Scan for the cell matching the given text and deliver its [X, Y] coordinate at center. 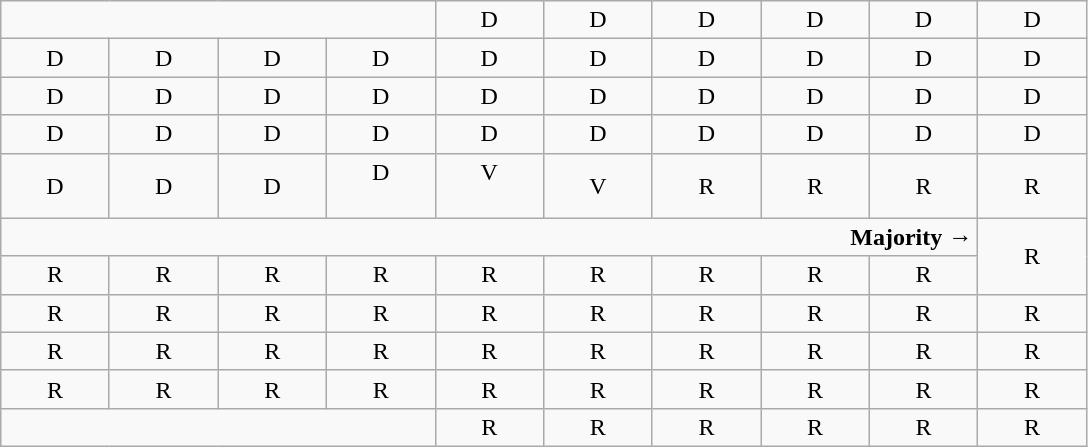
Majority → [490, 237]
